Search for the cell housing the specified text and yield its (X, Y) center coordinate. 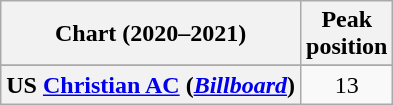
13 (347, 85)
Chart (2020–2021) (151, 34)
Peak position (347, 34)
US Christian AC (Billboard) (151, 85)
